Locate the cell with the specified text and output its (X, Y) center coordinate. 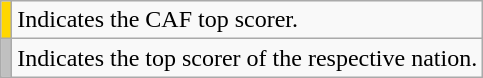
Indicates the CAF top scorer. (248, 20)
Indicates the top scorer of the respective nation. (248, 58)
